Extract the [x, y] coordinate from the center of the cell holding the provided text.  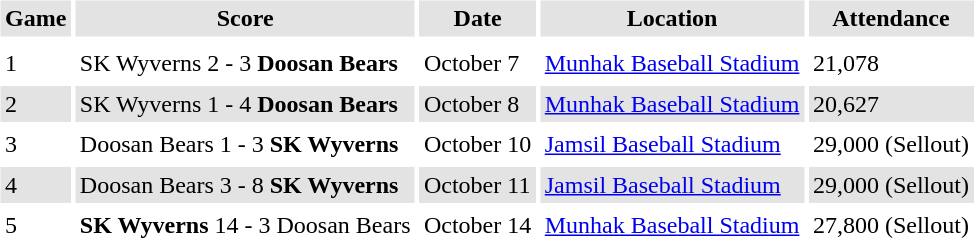
October 10 [477, 144]
20,627 [890, 104]
Doosan Bears 3 - 8 SK Wyverns [245, 185]
October 8 [477, 104]
SK Wyverns 1 - 4 Doosan Bears [245, 104]
21,078 [890, 64]
2 [35, 104]
October 11 [477, 185]
SK Wyverns 2 - 3 Doosan Bears [245, 64]
Location [672, 18]
Date [477, 18]
Score [245, 18]
3 [35, 144]
October 7 [477, 64]
1 [35, 64]
Attendance [890, 18]
Doosan Bears 1 - 3 SK Wyverns [245, 144]
4 [35, 185]
Game [35, 18]
